Return (x, y) of the center of cell containing provided text 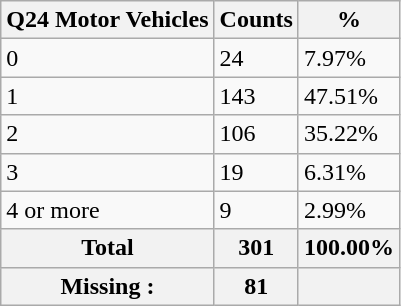
1 (108, 96)
3 (108, 172)
% (348, 20)
Q24 Motor Vehicles (108, 20)
0 (108, 58)
47.51% (348, 96)
2 (108, 134)
143 (256, 96)
6.31% (348, 172)
Missing : (108, 286)
81 (256, 286)
35.22% (348, 134)
106 (256, 134)
7.97% (348, 58)
Total (108, 248)
100.00% (348, 248)
2.99% (348, 210)
4 or more (108, 210)
24 (256, 58)
301 (256, 248)
19 (256, 172)
9 (256, 210)
Counts (256, 20)
